Scan for the cell matching the given text and deliver its (x, y) coordinate at center. 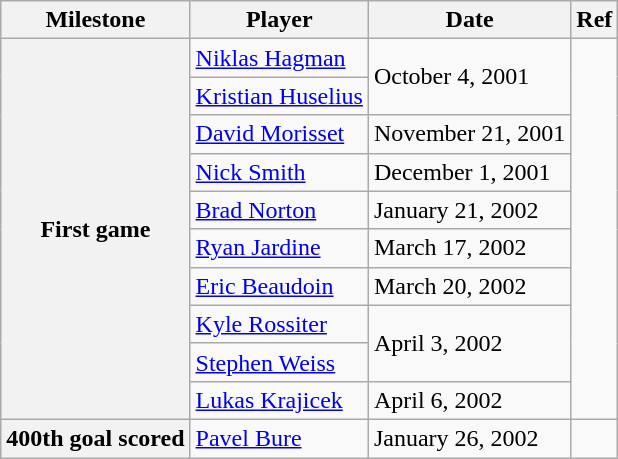
Nick Smith (279, 172)
400th goal scored (96, 438)
March 17, 2002 (469, 248)
Player (279, 20)
Eric Beaudoin (279, 286)
David Morisset (279, 134)
December 1, 2001 (469, 172)
Date (469, 20)
Ref (594, 20)
Niklas Hagman (279, 58)
January 26, 2002 (469, 438)
Kyle Rossiter (279, 324)
Kristian Huselius (279, 96)
Stephen Weiss (279, 362)
October 4, 2001 (469, 77)
Milestone (96, 20)
First game (96, 230)
Brad Norton (279, 210)
April 3, 2002 (469, 343)
November 21, 2001 (469, 134)
Lukas Krajicek (279, 400)
January 21, 2002 (469, 210)
April 6, 2002 (469, 400)
March 20, 2002 (469, 286)
Pavel Bure (279, 438)
Ryan Jardine (279, 248)
